Return the (x, y) coordinate for the center point of the cell that contains the specified text.  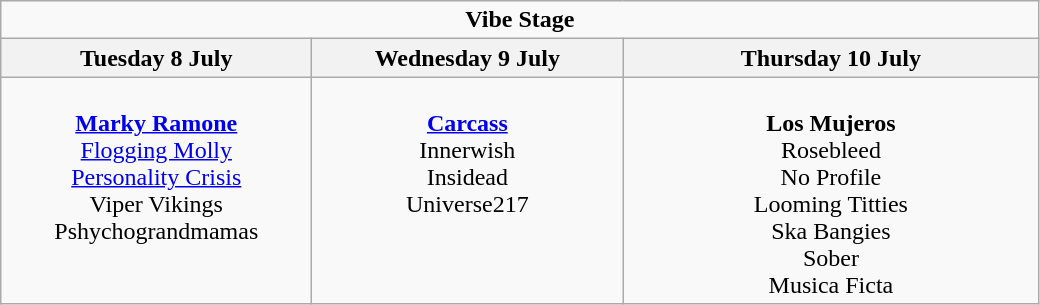
Los Mujeros Rosebleed No Profile Looming Titties Ska Bangies Sober Musica Ficta (831, 190)
Thursday 10 July (831, 58)
Vibe Stage (520, 20)
Tuesday 8 July (156, 58)
Marky Ramone Flogging Molly Personality Crisis Viper Vikings Pshychograndmamas (156, 190)
Wednesday 9 July (468, 58)
Carcass Innerwish Insidead Universe217 (468, 190)
